From the cell containing the given text, extract its center point as [X, Y] coordinate. 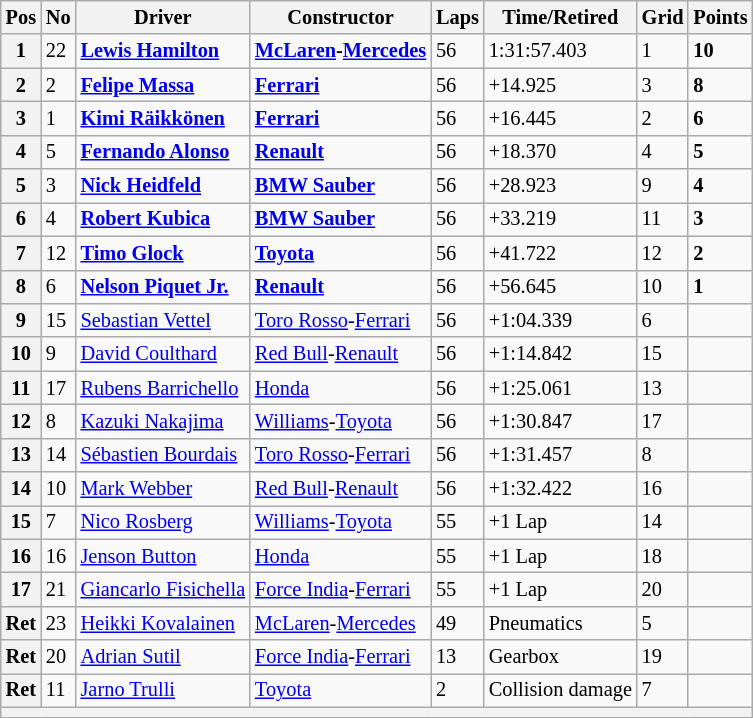
Sébastien Bourdais [163, 455]
Grid [663, 17]
Points [720, 17]
Collision damage [560, 690]
Pos [21, 17]
Kimi Räikkönen [163, 118]
No [58, 17]
Constructor [340, 17]
Rubens Barrichello [163, 388]
21 [58, 589]
Mark Webber [163, 489]
Driver [163, 17]
Heikki Kovalainen [163, 623]
1:31:57.403 [560, 51]
Nick Heidfeld [163, 186]
Lewis Hamilton [163, 51]
+1:04.339 [560, 320]
+1:31.457 [560, 455]
Adrian Sutil [163, 657]
23 [58, 623]
+16.445 [560, 118]
+1:14.842 [560, 354]
Timo Glock [163, 253]
49 [458, 623]
+1:32.422 [560, 489]
+1:25.061 [560, 388]
18 [663, 556]
David Coulthard [163, 354]
Jarno Trulli [163, 690]
+1:30.847 [560, 421]
Nico Rosberg [163, 522]
19 [663, 657]
Gearbox [560, 657]
Giancarlo Fisichella [163, 589]
Robert Kubica [163, 219]
+33.219 [560, 219]
22 [58, 51]
Felipe Massa [163, 85]
Kazuki Nakajima [163, 421]
Jenson Button [163, 556]
Sebastian Vettel [163, 320]
+14.925 [560, 85]
Fernando Alonso [163, 152]
+56.645 [560, 287]
+28.923 [560, 186]
Laps [458, 17]
Pneumatics [560, 623]
+41.722 [560, 253]
Time/Retired [560, 17]
+18.370 [560, 152]
Nelson Piquet Jr. [163, 287]
